Find where the given text appears and provide that cell's center as [X, Y] coordinate. 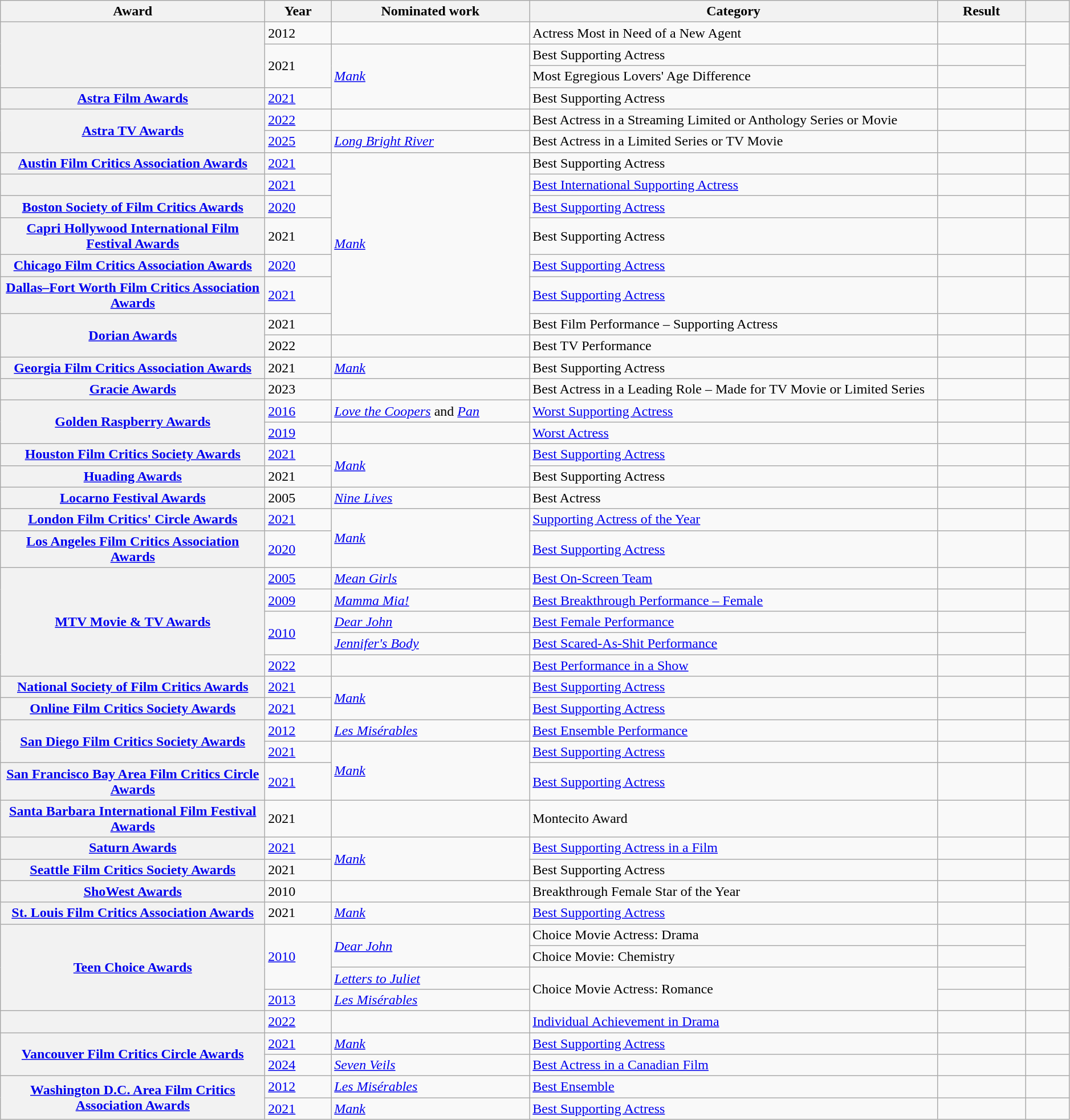
Best On-Screen Team [733, 578]
Mamma Mia! [430, 600]
Jennifer's Body [430, 643]
Huading Awards [133, 476]
Best Film Performance – Supporting Actress [733, 324]
Best Breakthrough Performance – Female [733, 600]
Houston Film Critics Society Awards [133, 455]
Seven Veils [430, 1065]
Best International Supporting Actress [733, 185]
Best Performance in a Show [733, 665]
Chicago Film Critics Association Awards [133, 265]
Astra Film Awards [133, 98]
Dallas–Fort Worth Film Critics Association Awards [133, 294]
Long Bright River [430, 141]
Letters to Juliet [430, 978]
Saturn Awards [133, 848]
Best Actress in a Streaming Limited or Anthology Series or Movie [733, 120]
Year [298, 11]
Best Supporting Actress in a Film [733, 848]
Choice Movie: Chemistry [733, 956]
Best Actress in a Limited Series or TV Movie [733, 141]
2024 [298, 1065]
Best TV Performance [733, 346]
Georgia Film Critics Association Awards [133, 368]
Best Actress in a Leading Role – Made for TV Movie or Limited Series [733, 389]
Nine Lives [430, 498]
Seattle Film Critics Society Awards [133, 870]
Best Ensemble Performance [733, 731]
Washington D.C. Area Film Critics Association Awards [133, 1098]
Supporting Actress of the Year [733, 520]
Locarno Festival Awards [133, 498]
Dorian Awards [133, 335]
Individual Achievement in Drama [733, 1021]
Nominated work [430, 11]
2009 [298, 600]
Best Scared-As-Shit Performance [733, 643]
Astra TV Awards [133, 131]
Los Angeles Film Critics Association Awards [133, 549]
Santa Barbara International Film Festival Awards [133, 819]
Capri Hollywood International Film Festival Awards [133, 236]
2016 [298, 411]
Best Female Performance [733, 622]
MTV Movie & TV Awards [133, 622]
Breakthrough Female Star of the Year [733, 891]
Golden Raspberry Awards [133, 422]
Montecito Award [733, 819]
Best Ensemble [733, 1087]
National Society of Film Critics Awards [133, 687]
2013 [298, 1000]
2023 [298, 389]
Worst Supporting Actress [733, 411]
Love the Coopers and Pan [430, 411]
Category [733, 11]
San Francisco Bay Area Film Critics Circle Awards [133, 781]
ShoWest Awards [133, 891]
London Film Critics' Circle Awards [133, 520]
Mean Girls [430, 578]
Vancouver Film Critics Circle Awards [133, 1054]
Boston Society of Film Critics Awards [133, 206]
Best Actress [733, 498]
Gracie Awards [133, 389]
Austin Film Critics Association Awards [133, 163]
Choice Movie Actress: Romance [733, 989]
Online Film Critics Society Awards [133, 709]
St. Louis Film Critics Association Awards [133, 913]
Actress Most in Need of a New Agent [733, 33]
Choice Movie Actress: Drama [733, 935]
Award [133, 11]
Teen Choice Awards [133, 967]
Most Egregious Lovers' Age Difference [733, 76]
2025 [298, 141]
Best Actress in a Canadian Film [733, 1065]
Worst Actress [733, 433]
2019 [298, 433]
Result [982, 11]
San Diego Film Critics Society Awards [133, 741]
